Scan for the cell matching the given text and deliver its (X, Y) coordinate at center. 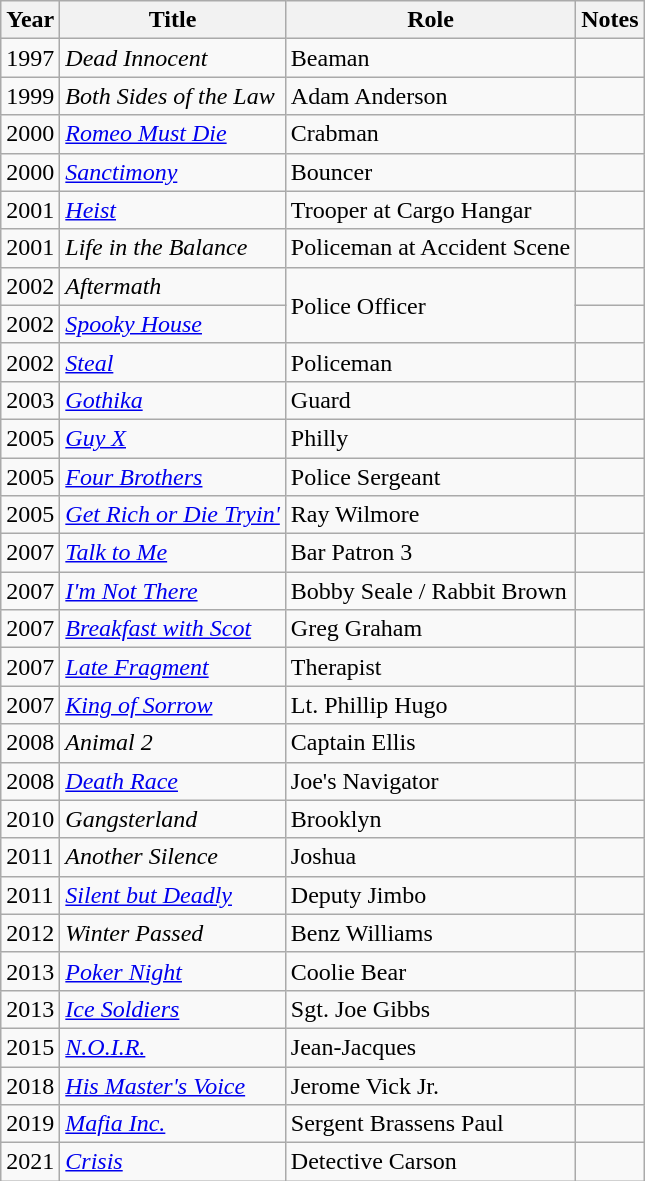
Policeman at Accident Scene (430, 248)
Death Race (173, 781)
His Master's Voice (173, 1085)
Bobby Seale / Rabbit Brown (430, 591)
Gangsterland (173, 819)
Trooper at Cargo Hangar (430, 210)
2012 (30, 933)
Aftermath (173, 286)
Jerome Vick Jr. (430, 1085)
Spooky House (173, 324)
Sergent Brassens Paul (430, 1124)
1997 (30, 58)
1999 (30, 96)
Another Silence (173, 857)
Joe's Navigator (430, 781)
Silent but Deadly (173, 895)
Bouncer (430, 172)
Detective Carson (430, 1162)
Four Brothers (173, 477)
Ice Soldiers (173, 1009)
Sanctimony (173, 172)
Winter Passed (173, 933)
Dead Innocent (173, 58)
Adam Anderson (430, 96)
Police Sergeant (430, 477)
Romeo Must Die (173, 134)
Gothika (173, 400)
Animal 2 (173, 743)
Jean-Jacques (430, 1047)
Beaman (430, 58)
Heist (173, 210)
Get Rich or Die Tryin' (173, 515)
Crabman (430, 134)
Bar Patron 3 (430, 553)
Notes (610, 20)
Both Sides of the Law (173, 96)
N.O.I.R. (173, 1047)
2021 (30, 1162)
Lt. Phillip Hugo (430, 705)
Coolie Bear (430, 971)
Late Fragment (173, 667)
Policeman (430, 362)
Captain Ellis (430, 743)
2010 (30, 819)
I'm Not There (173, 591)
Life in the Balance (173, 248)
Year (30, 20)
Sgt. Joe Gibbs (430, 1009)
Deputy Jimbo (430, 895)
Benz Williams (430, 933)
Greg Graham (430, 629)
2019 (30, 1124)
Joshua (430, 857)
Police Officer (430, 305)
Brooklyn (430, 819)
Title (173, 20)
Steal (173, 362)
2018 (30, 1085)
Guy X (173, 438)
Crisis (173, 1162)
Poker Night (173, 971)
Talk to Me (173, 553)
Therapist (430, 667)
King of Sorrow (173, 705)
Guard (430, 400)
2003 (30, 400)
Role (430, 20)
Ray Wilmore (430, 515)
2015 (30, 1047)
Philly (430, 438)
Mafia Inc. (173, 1124)
Breakfast with Scot (173, 629)
